Provide the [x, y] coordinate of the cell's center where the given text is located.  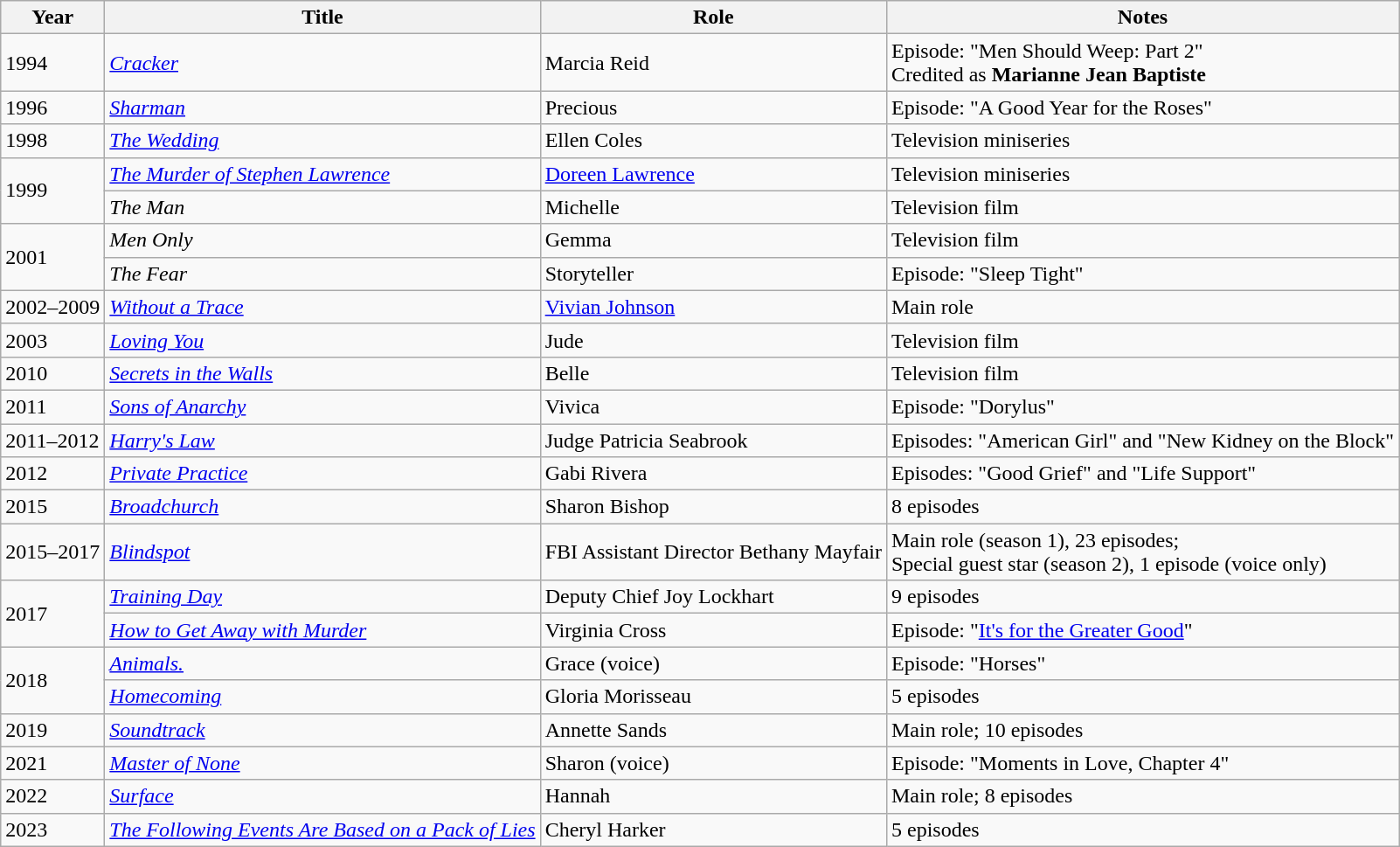
Cheryl Harker [713, 830]
Master of None [322, 763]
1999 [52, 191]
2018 [52, 680]
Blindspot [322, 552]
Loving You [322, 340]
2001 [52, 257]
Men Only [322, 240]
Homecoming [322, 697]
Marcia Reid [713, 63]
Surface [322, 796]
2010 [52, 373]
Episode: "It's for the Greater Good" [1142, 630]
Episode: "A Good Year for the Roses" [1142, 108]
2023 [52, 830]
1994 [52, 63]
Judge Patricia Seabrook [713, 440]
Role [713, 17]
1998 [52, 141]
Deputy Chief Joy Lockhart [713, 597]
Grace (voice) [713, 663]
1996 [52, 108]
Training Day [322, 597]
2022 [52, 796]
Virginia Cross [713, 630]
Main role [1142, 307]
2003 [52, 340]
Vivian Johnson [713, 307]
2011 [52, 406]
Storyteller [713, 274]
Episodes: "Good Grief" and "Life Support" [1142, 474]
2002–2009 [52, 307]
Gabi Rivera [713, 474]
Sharman [322, 108]
Soundtrack [322, 730]
Episode: "Dorylus" [1142, 406]
The Man [322, 207]
2015–2017 [52, 552]
Animals. [322, 663]
2012 [52, 474]
Sharon Bishop [713, 507]
Secrets in the Walls [322, 373]
The Fear [322, 274]
How to Get Away with Murder [322, 630]
Main role; 8 episodes [1142, 796]
The Murder of Stephen Lawrence [322, 174]
Main role; 10 episodes [1142, 730]
2015 [52, 507]
Private Practice [322, 474]
Annette Sands [713, 730]
2011–2012 [52, 440]
Episodes: "American Girl" and "New Kidney on the Block" [1142, 440]
Gemma [713, 240]
2021 [52, 763]
Episode: "Moments in Love, Chapter 4" [1142, 763]
Belle [713, 373]
Michelle [713, 207]
Doreen Lawrence [713, 174]
Precious [713, 108]
Episode: "Men Should Weep: Part 2"Credited as Marianne Jean Baptiste [1142, 63]
Hannah [713, 796]
Cracker [322, 63]
The Following Events Are Based on a Pack of Lies [322, 830]
9 episodes [1142, 597]
2019 [52, 730]
Sharon (voice) [713, 763]
Episode: "Horses" [1142, 663]
Ellen Coles [713, 141]
8 episodes [1142, 507]
Broadchurch [322, 507]
Harry's Law [322, 440]
Without a Trace [322, 307]
Title [322, 17]
Notes [1142, 17]
2017 [52, 614]
Vivica [713, 406]
FBI Assistant Director Bethany Mayfair [713, 552]
Year [52, 17]
Jude [713, 340]
Episode: "Sleep Tight" [1142, 274]
Main role (season 1), 23 episodes; Special guest star (season 2), 1 episode (voice only) [1142, 552]
Sons of Anarchy [322, 406]
The Wedding [322, 141]
Gloria Morisseau [713, 697]
